Return the (X, Y) coordinate for the center point of the cell that contains the specified text.  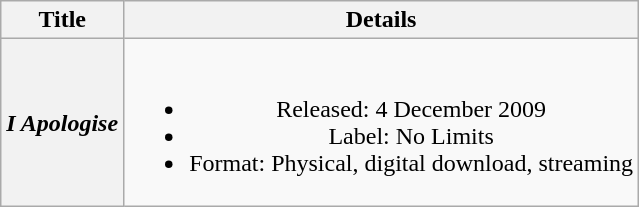
I Apologise (62, 122)
Title (62, 20)
Details (382, 20)
Released: 4 December 2009Label: No LimitsFormat: Physical, digital download, streaming (382, 122)
